Provide the [x, y] coordinate of the cell's center where the given text is located.  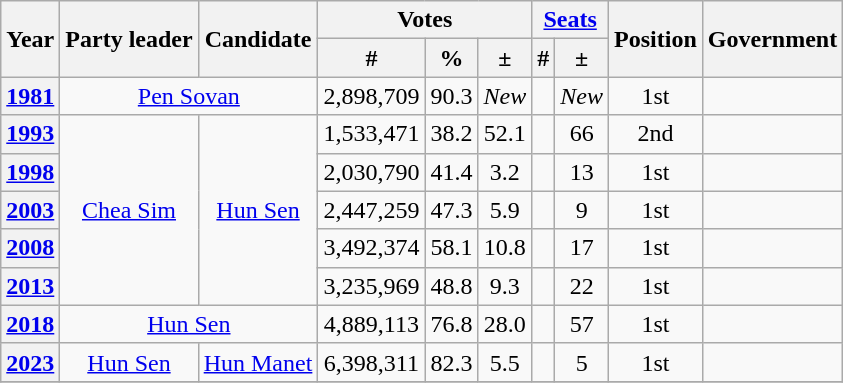
57 [582, 324]
Pen Sovan [189, 96]
2013 [30, 286]
76.8 [452, 324]
13 [582, 172]
2,447,259 [372, 210]
5 [582, 362]
3.2 [505, 172]
Party leader [129, 39]
Votes [425, 20]
22 [582, 286]
2,030,790 [372, 172]
47.3 [452, 210]
3,492,374 [372, 248]
66 [582, 134]
28.0 [505, 324]
% [452, 58]
6,398,311 [372, 362]
1,533,471 [372, 134]
Seats [570, 20]
2023 [30, 362]
2003 [30, 210]
Position [656, 39]
4,889,113 [372, 324]
3,235,969 [372, 286]
Hun Manet [258, 362]
5.5 [505, 362]
5.9 [505, 210]
Candidate [258, 39]
9 [582, 210]
9.3 [505, 286]
2008 [30, 248]
82.3 [452, 362]
Year [30, 39]
52.1 [505, 134]
10.8 [505, 248]
17 [582, 248]
58.1 [452, 248]
48.8 [452, 286]
2nd [656, 134]
1993 [30, 134]
1998 [30, 172]
90.3 [452, 96]
2,898,709 [372, 96]
2018 [30, 324]
Chea Sim [129, 210]
41.4 [452, 172]
1981 [30, 96]
Government [772, 39]
38.2 [452, 134]
